Detect which cell encompasses the target text, then output its (x, y) center coordinate. 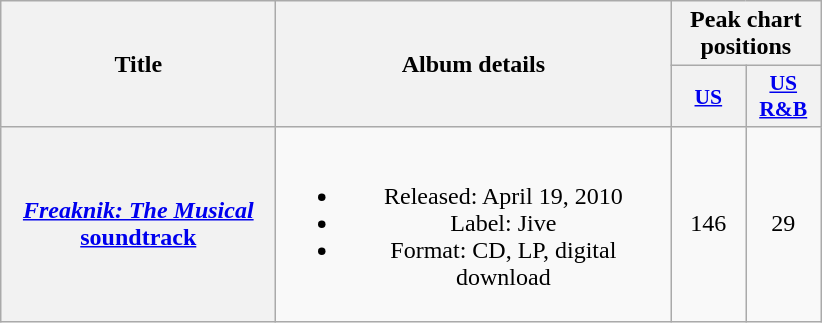
USR&B (784, 96)
146 (708, 224)
Freaknik: The Musical soundtrack (138, 224)
Title (138, 64)
Released: April 19, 2010Label: JiveFormat: CD, LP, digital download (474, 224)
US (708, 96)
Album details (474, 64)
29 (784, 224)
Peak chart positions (746, 34)
